Identify which cell holds the provided text, then report its [x, y] central coordinate. 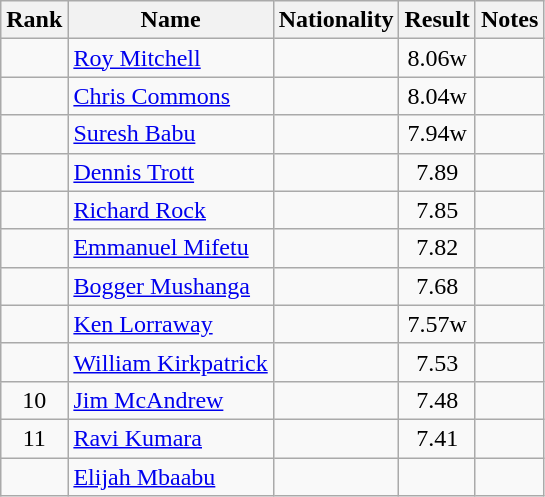
William Kirkpatrick [170, 362]
Emmanuel Mifetu [170, 248]
7.68 [437, 286]
Nationality [336, 20]
Ken Lorraway [170, 324]
7.53 [437, 362]
8.04w [437, 96]
7.48 [437, 400]
Roy Mitchell [170, 58]
Ravi Kumara [170, 438]
7.85 [437, 210]
Elijah Mbaabu [170, 477]
Chris Commons [170, 96]
7.94w [437, 134]
Result [437, 20]
10 [34, 400]
Rank [34, 20]
Dennis Trott [170, 172]
Name [170, 20]
Jim McAndrew [170, 400]
Richard Rock [170, 210]
Notes [509, 20]
8.06w [437, 58]
7.41 [437, 438]
Suresh Babu [170, 134]
Bogger Mushanga [170, 286]
7.57w [437, 324]
7.89 [437, 172]
7.82 [437, 248]
11 [34, 438]
